From the cell containing the given text, extract its center point as [X, Y] coordinate. 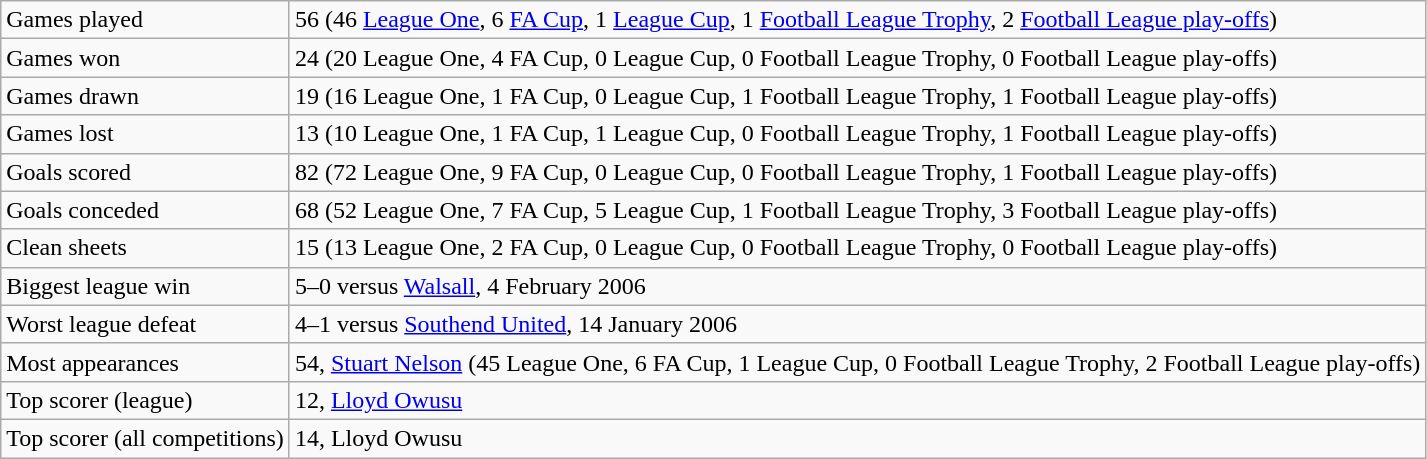
Games drawn [146, 96]
24 (20 League One, 4 FA Cup, 0 League Cup, 0 Football League Trophy, 0 Football League play-offs) [857, 58]
82 (72 League One, 9 FA Cup, 0 League Cup, 0 Football League Trophy, 1 Football League play-offs) [857, 172]
56 (46 League One, 6 FA Cup, 1 League Cup, 1 Football League Trophy, 2 Football League play-offs) [857, 20]
Top scorer (all competitions) [146, 438]
Goals scored [146, 172]
Most appearances [146, 362]
Goals conceded [146, 210]
Worst league defeat [146, 324]
13 (10 League One, 1 FA Cup, 1 League Cup, 0 Football League Trophy, 1 Football League play-offs) [857, 134]
Games won [146, 58]
Biggest league win [146, 286]
Top scorer (league) [146, 400]
Clean sheets [146, 248]
4–1 versus Southend United, 14 January 2006 [857, 324]
19 (16 League One, 1 FA Cup, 0 League Cup, 1 Football League Trophy, 1 Football League play-offs) [857, 96]
Games lost [146, 134]
5–0 versus Walsall, 4 February 2006 [857, 286]
54, Stuart Nelson (45 League One, 6 FA Cup, 1 League Cup, 0 Football League Trophy, 2 Football League play-offs) [857, 362]
12, Lloyd Owusu [857, 400]
Games played [146, 20]
14, Lloyd Owusu [857, 438]
15 (13 League One, 2 FA Cup, 0 League Cup, 0 Football League Trophy, 0 Football League play-offs) [857, 248]
68 (52 League One, 7 FA Cup, 5 League Cup, 1 Football League Trophy, 3 Football League play-offs) [857, 210]
